For the text-containing cell, return its midpoint in [X, Y] coordinate format. 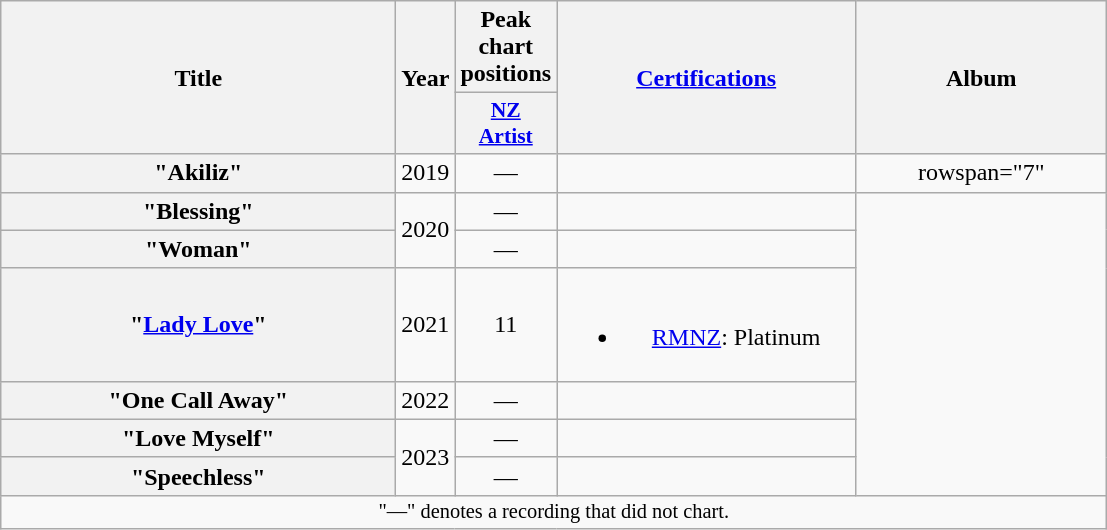
Year [426, 78]
"Love Myself" [198, 438]
"Lady Love" [198, 324]
rowspan="7" [982, 173]
2022 [426, 400]
RMNZ: Platinum [706, 324]
"One Call Away" [198, 400]
2023 [426, 457]
NZArtist [506, 124]
Peak chart positions [506, 47]
2021 [426, 324]
"Akiliz" [198, 173]
Title [198, 78]
"—" denotes a recording that did not chart. [554, 512]
Album [982, 78]
2020 [426, 230]
Certifications [706, 78]
"Blessing" [198, 211]
"Woman" [198, 249]
"Speechless" [198, 476]
11 [506, 324]
2019 [426, 173]
